From the cell containing the given text, extract its center point as [X, Y] coordinate. 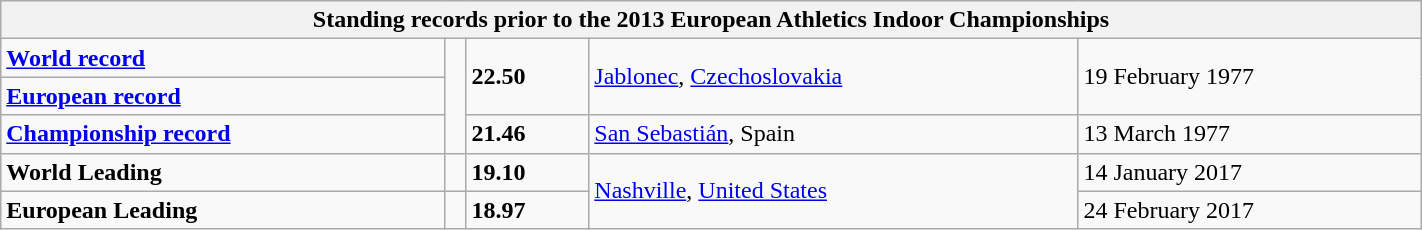
Nashville, United States [834, 191]
World record [223, 58]
22.50 [528, 77]
Standing records prior to the 2013 European Athletics Indoor Championships [711, 20]
21.46 [528, 134]
European Leading [223, 210]
24 February 2017 [1250, 210]
Championship record [223, 134]
Jablonec, Czechoslovakia [834, 77]
World Leading [223, 172]
18.97 [528, 210]
19.10 [528, 172]
19 February 1977 [1250, 77]
European record [223, 96]
13 March 1977 [1250, 134]
San Sebastián, Spain [834, 134]
14 January 2017 [1250, 172]
